Find where the given text appears and provide that cell's center as (X, Y) coordinate. 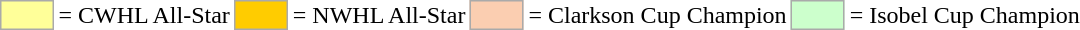
= NWHL All-Star (379, 15)
= CWHL All-Star (144, 15)
= Clarkson Cup Champion (658, 15)
